Find where the given text appears and provide that cell's center as [X, Y] coordinate. 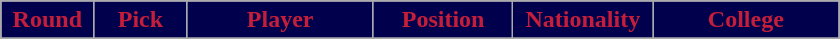
College [746, 20]
Player [280, 20]
Pick [140, 20]
Position [443, 20]
Round [48, 20]
Nationality [583, 20]
